From the cell containing the given text, extract its center point as [x, y] coordinate. 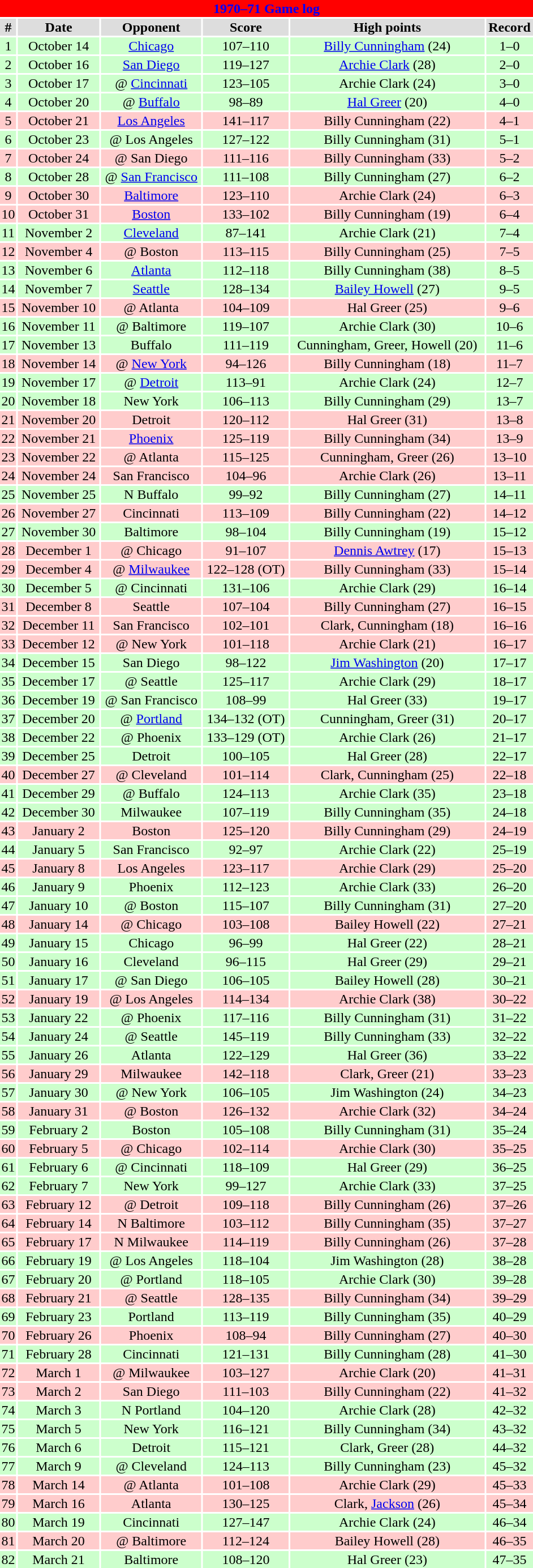
27–21 [509, 924]
11–6 [509, 345]
January 5 [59, 849]
39 [8, 756]
122–128 (OT) [246, 569]
122–129 [246, 1055]
112–118 [246, 270]
6 [8, 139]
31 [8, 606]
16–17 [509, 644]
March 21 [59, 1560]
113–119 [246, 1317]
1–0 [509, 46]
February 19 [59, 1261]
20 [8, 401]
October 31 [59, 214]
34–23 [509, 1092]
October 21 [59, 121]
Bailey Howell (27) [387, 289]
123–117 [246, 868]
106–113 [246, 401]
25–20 [509, 868]
3–0 [509, 83]
123–110 [246, 195]
20–17 [509, 719]
November 22 [59, 457]
11 [8, 233]
December 8 [59, 606]
7 [8, 158]
9 [8, 195]
30–22 [509, 999]
December 1 [59, 550]
123–105 [246, 83]
March 6 [59, 1447]
41–32 [509, 1391]
November 4 [59, 251]
114–134 [246, 999]
February 28 [59, 1354]
109–118 [246, 1204]
103–108 [246, 924]
February 14 [59, 1223]
7–4 [509, 233]
40–30 [509, 1335]
111–119 [246, 345]
6–4 [509, 214]
November 30 [59, 532]
107–110 [246, 46]
Clark, Greer (21) [387, 1074]
46 [8, 887]
Archie Clark (32) [387, 1111]
Opponent [151, 27]
January 22 [59, 1018]
134–132 (OT) [246, 719]
March 3 [59, 1410]
24 [8, 476]
Cunningham, Greer (26) [387, 457]
113–91 [246, 382]
Record [509, 27]
2 [8, 65]
119–107 [246, 326]
92–97 [246, 849]
14–11 [509, 494]
117–116 [246, 1018]
23 [8, 457]
December 25 [59, 756]
107–119 [246, 812]
45–34 [509, 1503]
13–8 [509, 420]
March 14 [59, 1485]
125–117 [246, 681]
14 [8, 289]
44 [8, 849]
10 [8, 214]
125–119 [246, 438]
39–29 [509, 1298]
131–106 [246, 588]
High points [387, 27]
125–120 [246, 831]
62 [8, 1186]
Cunningham, Greer (31) [387, 719]
Archie Clark (20) [387, 1373]
December 4 [59, 569]
February 23 [59, 1317]
100–105 [246, 756]
141–117 [246, 121]
8–5 [509, 270]
96–99 [246, 943]
13–11 [509, 476]
37–28 [509, 1242]
N Baltimore [151, 1223]
55 [8, 1055]
November 10 [59, 307]
4 [8, 102]
13–7 [509, 401]
19 [8, 382]
December 27 [59, 775]
Jim Washington (24) [387, 1092]
113–115 [246, 251]
Clark, Cunningham (18) [387, 625]
November 2 [59, 233]
57 [8, 1092]
Hal Greer (31) [387, 420]
64 [8, 1223]
45–32 [509, 1466]
February 2 [59, 1130]
27 [8, 532]
Hal Greer (23) [387, 1560]
December 30 [59, 812]
March 2 [59, 1391]
41 [8, 793]
November 21 [59, 438]
Archie Clark (38) [387, 999]
2–0 [509, 65]
December 11 [59, 625]
January 31 [59, 1111]
November 7 [59, 289]
96–115 [246, 962]
22–18 [509, 775]
Date [59, 27]
16–16 [509, 625]
107–104 [246, 606]
65 [8, 1242]
17 [8, 345]
January 29 [59, 1074]
108–120 [246, 1560]
94–126 [246, 364]
31–22 [509, 1018]
47–35 [509, 1560]
5–2 [509, 158]
103–112 [246, 1223]
October 23 [59, 139]
October 30 [59, 195]
41–30 [509, 1354]
33–22 [509, 1055]
101–108 [246, 1485]
January 16 [59, 962]
112–123 [246, 887]
October 16 [59, 65]
29 [8, 569]
142–118 [246, 1074]
58 [8, 1111]
38 [8, 737]
91–107 [246, 550]
101–118 [246, 644]
59 [8, 1130]
39–28 [509, 1279]
112–124 [246, 1541]
5 [8, 121]
103–127 [246, 1373]
114–119 [246, 1242]
Score [246, 27]
Bailey Howell (22) [387, 924]
67 [8, 1279]
99–127 [246, 1186]
November 11 [59, 326]
46–35 [509, 1541]
87–141 [246, 233]
47 [8, 905]
128–134 [246, 289]
February 17 [59, 1242]
October 24 [59, 158]
119–127 [246, 65]
133–102 [246, 214]
56 [8, 1074]
March 5 [59, 1429]
121–131 [246, 1354]
50 [8, 962]
8 [8, 177]
118–104 [246, 1261]
November 25 [59, 494]
February 6 [59, 1167]
102–114 [246, 1148]
13 [8, 270]
15 [8, 307]
5–1 [509, 139]
N Milwaukee [151, 1242]
Jim Washington (28) [387, 1261]
32–22 [509, 1036]
102–101 [246, 625]
127–147 [246, 1522]
11–7 [509, 364]
104–120 [246, 1410]
Hal Greer (36) [387, 1055]
126–132 [246, 1111]
24–19 [509, 831]
45 [8, 868]
37–27 [509, 1223]
1970–71 Game log [266, 8]
46–34 [509, 1522]
69 [8, 1317]
105–108 [246, 1130]
25–19 [509, 849]
3 [8, 83]
26–20 [509, 887]
January 15 [59, 943]
4–1 [509, 121]
Clark, Jackson (26) [387, 1503]
N Portland [151, 1410]
Hal Greer (20) [387, 102]
53 [8, 1018]
21–17 [509, 737]
111–108 [246, 177]
Portland [151, 1317]
13–10 [509, 457]
78 [8, 1485]
January 19 [59, 999]
N Buffalo [151, 494]
November 14 [59, 364]
133–129 (OT) [246, 737]
February 26 [59, 1335]
January 24 [59, 1036]
44–32 [509, 1447]
33–23 [509, 1074]
43 [8, 831]
12–7 [509, 382]
54 [8, 1036]
30 [8, 588]
68 [8, 1298]
79 [8, 1503]
111–103 [246, 1391]
7–5 [509, 251]
108–99 [246, 700]
115–121 [246, 1447]
111–116 [246, 158]
22 [8, 438]
November 24 [59, 476]
16 [8, 326]
128–135 [246, 1298]
19–17 [509, 700]
41–31 [509, 1373]
14–12 [509, 513]
Billy Cunningham (38) [387, 270]
76 [8, 1447]
27–20 [509, 905]
Billy Cunningham (23) [387, 1466]
115–107 [246, 905]
December 22 [59, 737]
12 [8, 251]
24–18 [509, 812]
December 17 [59, 681]
29–21 [509, 962]
60 [8, 1148]
January 26 [59, 1055]
61 [8, 1167]
16–15 [509, 606]
January 10 [59, 905]
March 19 [59, 1522]
Billy Cunningham (18) [387, 364]
December 5 [59, 588]
October 28 [59, 177]
108–94 [246, 1335]
118–105 [246, 1279]
18 [8, 364]
December 15 [59, 663]
1 [8, 46]
March 1 [59, 1373]
42 [8, 812]
32 [8, 625]
99–92 [246, 494]
16–14 [509, 588]
February 21 [59, 1298]
37–26 [509, 1204]
40–29 [509, 1317]
February 20 [59, 1279]
36–25 [509, 1167]
November 17 [59, 382]
72 [8, 1373]
Billy Cunningham (24) [387, 46]
February 12 [59, 1204]
January 30 [59, 1092]
48 [8, 924]
98–89 [246, 102]
49 [8, 943]
February 7 [59, 1186]
January 9 [59, 887]
15–13 [509, 550]
March 16 [59, 1503]
74 [8, 1410]
21 [8, 420]
104–109 [246, 307]
145–119 [246, 1036]
37 [8, 719]
Archie Clark (22) [387, 849]
November 20 [59, 420]
35–24 [509, 1130]
Hal Greer (33) [387, 700]
March 20 [59, 1541]
115–125 [246, 457]
43–32 [509, 1429]
Buffalo [151, 345]
104–96 [246, 476]
Billy Cunningham (25) [387, 251]
Jim Washington (20) [387, 663]
4–0 [509, 102]
November 13 [59, 345]
30–21 [509, 980]
# [8, 27]
17–17 [509, 663]
9–5 [509, 289]
Archie Clark (35) [387, 793]
98–122 [246, 663]
Clark, Greer (28) [387, 1447]
66 [8, 1261]
63 [8, 1204]
23–18 [509, 793]
Clark, Cunningham (25) [387, 775]
November 27 [59, 513]
35 [8, 681]
28–21 [509, 943]
35–25 [509, 1148]
80 [8, 1522]
73 [8, 1391]
38–28 [509, 1261]
52 [8, 999]
13–9 [509, 438]
45–33 [509, 1485]
15–14 [509, 569]
December 29 [59, 793]
October 20 [59, 102]
18–17 [509, 681]
Billy Cunningham (28) [387, 1354]
Hal Greer (28) [387, 756]
10–6 [509, 326]
127–122 [246, 139]
Cunningham, Greer, Howell (20) [387, 345]
77 [8, 1466]
98–104 [246, 532]
Dennis Awtrey (17) [387, 550]
120–112 [246, 420]
February 5 [59, 1148]
9–6 [509, 307]
28 [8, 550]
December 19 [59, 700]
22–17 [509, 756]
January 2 [59, 831]
101–114 [246, 775]
6–2 [509, 177]
January 14 [59, 924]
42–32 [509, 1410]
6–3 [509, 195]
37–25 [509, 1186]
113–109 [246, 513]
March 9 [59, 1466]
75 [8, 1429]
118–109 [246, 1167]
82 [8, 1560]
15–12 [509, 532]
January 8 [59, 868]
81 [8, 1541]
40 [8, 775]
Hal Greer (25) [387, 307]
36 [8, 700]
51 [8, 980]
34 [8, 663]
130–125 [246, 1503]
Hal Greer (22) [387, 943]
January 17 [59, 980]
71 [8, 1354]
October 17 [59, 83]
33 [8, 644]
116–121 [246, 1429]
October 14 [59, 46]
November 18 [59, 401]
26 [8, 513]
December 12 [59, 644]
34–24 [509, 1111]
25 [8, 494]
70 [8, 1335]
November 6 [59, 270]
December 20 [59, 719]
